Return the [x, y] coordinate for the center point of the cell that contains the specified text.  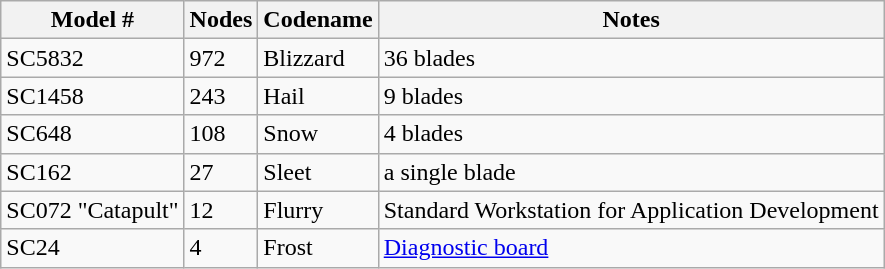
Snow [318, 134]
Flurry [318, 210]
Diagnostic board [631, 248]
27 [221, 172]
Codename [318, 20]
9 blades [631, 96]
108 [221, 134]
Notes [631, 20]
36 blades [631, 58]
4 blades [631, 134]
SC162 [92, 172]
Blizzard [318, 58]
Hail [318, 96]
Frost [318, 248]
Standard Workstation for Application Development [631, 210]
Nodes [221, 20]
12 [221, 210]
SC1458 [92, 96]
243 [221, 96]
Sleet [318, 172]
a single blade [631, 172]
SC648 [92, 134]
SC5832 [92, 58]
4 [221, 248]
SC072 "Catapult" [92, 210]
SC24 [92, 248]
972 [221, 58]
Model # [92, 20]
